Provide the (X, Y) coordinate of the cell's center where the given text is located.  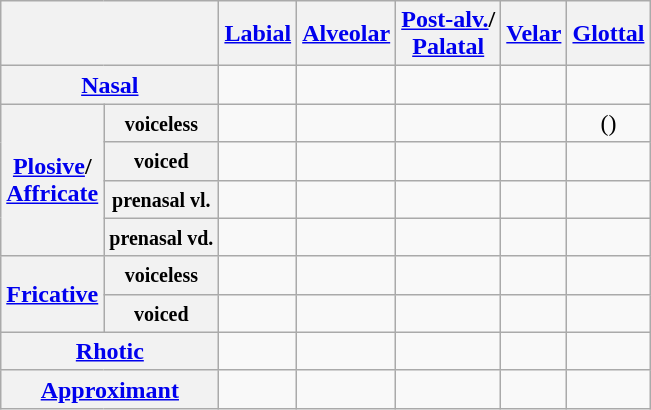
Labial (258, 34)
Rhotic (110, 351)
Glottal (608, 34)
Nasal (110, 85)
prenasal vd. (162, 237)
Approximant (110, 389)
() (608, 123)
Plosive/Affricate (52, 180)
Fricative (52, 294)
Alveolar (346, 34)
prenasal vl. (162, 199)
Post-alv./Palatal (448, 34)
Velar (534, 34)
